Scan for the cell matching the given text and deliver its (x, y) coordinate at center. 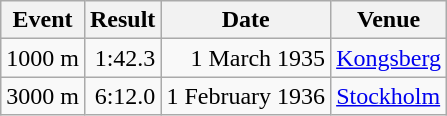
Result (122, 20)
Stockholm (389, 96)
1:42.3 (122, 58)
1000 m (43, 58)
1 March 1935 (246, 58)
6:12.0 (122, 96)
3000 m (43, 96)
Date (246, 20)
Venue (389, 20)
1 February 1936 (246, 96)
Kongsberg (389, 58)
Event (43, 20)
